Detect which cell encompasses the target text, then output its (X, Y) center coordinate. 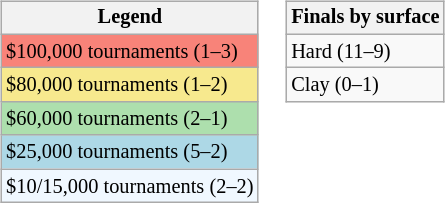
$10/15,000 tournaments (2–2) (130, 186)
Clay (0–1) (365, 85)
Finals by surface (365, 18)
$100,000 tournaments (1–3) (130, 51)
Hard (11–9) (365, 51)
Legend (130, 18)
$25,000 tournaments (5–2) (130, 152)
$60,000 tournaments (2–1) (130, 119)
$80,000 tournaments (1–2) (130, 85)
